Extract the (x, y) coordinate from the center of the cell holding the provided text.  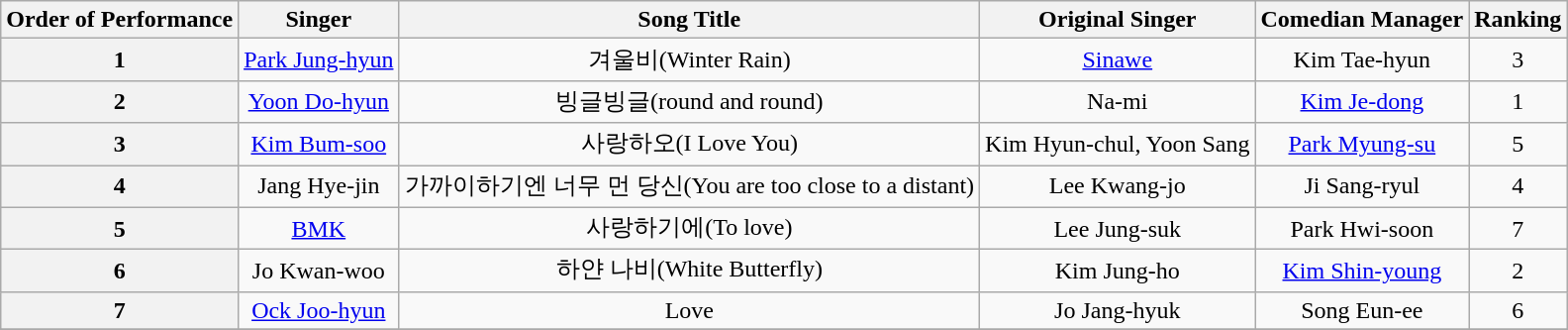
Jang Hye-jin (319, 186)
Kim Hyun-chul, Yoon Sang (1118, 145)
빙글빙글(round and round) (689, 101)
Lee Kwang-jo (1118, 186)
Na-mi (1118, 101)
Lee Jung-suk (1118, 228)
Order of Performance (120, 20)
Jo Jang-hyuk (1118, 310)
Kim Jung-ho (1118, 272)
사랑하기에(To love) (689, 228)
겨울비(Winter Rain) (689, 59)
Ranking (1519, 20)
Ock Joo-hyun (319, 310)
가까이하기엔 너무 먼 당신(You are too close to a distant) (689, 186)
Ji Sang-ryul (1362, 186)
하얀 나비(White Butterfly) (689, 272)
사랑하오(I Love You) (689, 145)
BMK (319, 228)
Yoon Do-hyun (319, 101)
Park Myung-su (1362, 145)
Park Hwi-soon (1362, 228)
Song Eun-ee (1362, 310)
Singer (319, 20)
Park Jung-hyun (319, 59)
Jo Kwan-woo (319, 272)
Original Singer (1118, 20)
Kim Tae-hyun (1362, 59)
Sinawe (1118, 59)
Kim Bum-soo (319, 145)
Kim Je-dong (1362, 101)
Song Title (689, 20)
Love (689, 310)
Kim Shin-young (1362, 272)
Comedian Manager (1362, 20)
